Capture the cell that displays the provided text and extract its (X, Y) central coordinate. 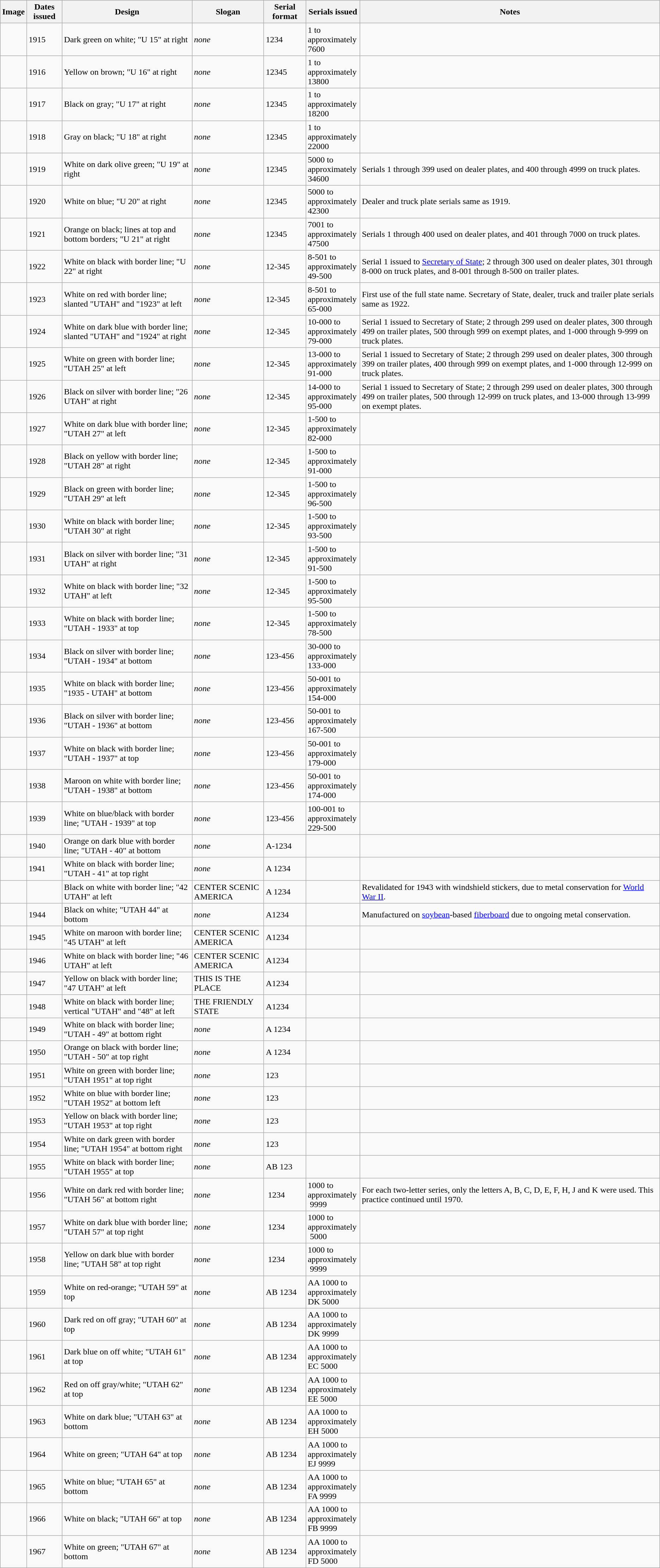
1945 (44, 937)
50-001 to approximately 154-000 (333, 688)
White on black with border line; "UTAH 30" at right (127, 526)
Yellow on dark blue with border line; "UTAH 58" at top right (127, 1259)
1-500 to approximately 91-000 (333, 461)
1919 (44, 169)
Dates issued (44, 12)
1932 (44, 591)
1962 (44, 1389)
1933 (44, 623)
Revalidated for 1943 with windshield stickers, due to metal conservation for World War II. (510, 892)
1948 (44, 1007)
1959 (44, 1292)
1928 (44, 461)
1 to approximately 22000 (333, 137)
50-001 to approximately 167-500 (333, 721)
1 to approximately 13800 (333, 72)
30-000 to approximately 133-000 (333, 656)
Dark green on white; "U 15" at right (127, 39)
White on blue/black with border line; "UTAH - 1939" at top (127, 818)
13-000 to approximately 91-000 (333, 364)
Dark red on off gray; "UTAH 60" at top (127, 1324)
Yellow on brown; "U 16" at right (127, 72)
1966 (44, 1519)
First use of the full state name. Secretary of State, dealer, truck and trailer plate serials same as 1922. (510, 299)
THIS IS THE PLACE (228, 983)
AA 1000 to approximately FB 9999 (333, 1519)
AA 1000 to approximately DK 9999 (333, 1324)
White on black with border line; "32 UTAH" at left (127, 591)
1940 (44, 846)
1924 (44, 331)
1918 (44, 137)
Serials 1 through 399 used on dealer plates, and 400 through 4999 on truck plates. (510, 169)
White on blue; "UTAH 65" at bottom (127, 1487)
1921 (44, 234)
1923 (44, 299)
1915 (44, 39)
White on green; "UTAH 64" at top (127, 1454)
White on black with border line; "UTAH - 49" at bottom right (127, 1029)
Design (127, 12)
10-000 to approximately 79-000 (333, 331)
AA 1000 to approximately EC 5000 (333, 1357)
1916 (44, 72)
1952 (44, 1098)
White on black with border line; "1935 - UTAH" at bottom (127, 688)
Manufactured on soybean-based fiberboard due to ongoing metal conservation. (510, 915)
1967 (44, 1551)
White on dark red with border line; "UTAH 56" at bottom right (127, 1194)
Black on white with border line; "42 UTAH" at left (127, 892)
Black on silver with border line; "26 UTAH" at right (127, 396)
White on black with border line; "U 22" at right (127, 266)
White on maroon with border line; "45 UTAH" at left (127, 937)
1947 (44, 983)
Maroon on white with border line; "UTAH - 1938" at bottom (127, 786)
Image (13, 12)
1-500 to approximately 78-500 (333, 623)
White on dark olive green; "U 19" at right (127, 169)
White on red with border line; slanted "UTAH" and "1923" at left (127, 299)
1917 (44, 104)
1956 (44, 1194)
1-500 to approximately 93-500 (333, 526)
AA 1000 to approximately FD 5000 (333, 1551)
1000 to approximately 5000 (333, 1227)
White on dark blue with border line; "UTAH 27" at left (127, 429)
Red on off gray/white; "UTAH 62" at top (127, 1389)
1955 (44, 1167)
AA 1000 to approximately EH 5000 (333, 1422)
White on dark blue; "UTAH 63" at bottom (127, 1422)
Orange on dark blue with border line; "UTAH - 40" at bottom (127, 846)
Slogan (228, 12)
7001 to approximately 47500 (333, 234)
1960 (44, 1324)
1944 (44, 915)
50-001 to approximately 179-000 (333, 753)
1931 (44, 559)
1-500 to approximately 82-000 (333, 429)
White on blue; "U 20" at right (127, 202)
1935 (44, 688)
White on green with border line; "UTAH 25" at left (127, 364)
1-500 to approximately 96-500 (333, 494)
1954 (44, 1144)
1922 (44, 266)
Serials 1 through 400 used on dealer plates, and 401 through 7000 on truck plates. (510, 234)
1961 (44, 1357)
1953 (44, 1121)
Orange on black; lines at top and bottom borders; "U 21" at right (127, 234)
5000 to approximately 34600 (333, 169)
1951 (44, 1075)
1965 (44, 1487)
AA 1000 to approximately EE 5000 (333, 1389)
Yellow on black with border line; "UTAH 1953" at top right (127, 1121)
1926 (44, 396)
White on dark blue with border line; slanted "UTAH" and "1924" at right (127, 331)
1939 (44, 818)
100-001 to approximately 229-500 (333, 818)
1949 (44, 1029)
1927 (44, 429)
1958 (44, 1259)
Black on yellow with border line; "UTAH 28" at right (127, 461)
Black on silver with border line; "UTAH - 1936" at bottom (127, 721)
1938 (44, 786)
White on green; "UTAH 67" at bottom (127, 1551)
Notes (510, 12)
1963 (44, 1422)
8-501 to approximately 65-000 (333, 299)
White on black with border line; "UTAH - 1933" at top (127, 623)
8-501 to approximately 49-500 (333, 266)
1964 (44, 1454)
1925 (44, 364)
Serials issued (333, 12)
1950 (44, 1052)
14-000 to approximately 95-000 (333, 396)
Dealer and truck plate serials same as 1919. (510, 202)
1920 (44, 202)
Black on white; "UTAH 44" at bottom (127, 915)
1941 (44, 868)
AA 1000 to approximately EJ 9999 (333, 1454)
AA 1000 to approximately FA 9999 (333, 1487)
White on green with border line; "UTAH 1951" at top right (127, 1075)
Dark blue on off white; "UTAH 61" at top (127, 1357)
A-1234 (285, 846)
White on black with border line; "46 UTAH" at left (127, 961)
1934 (44, 656)
White on black with border line; "UTAH 1955" at top (127, 1167)
For each two-letter series, only the letters A, B, C, D, E, F, H, J and K were used. This practice continued until 1970. (510, 1194)
Yellow on black with border line; "47 UTAH" at left (127, 983)
1937 (44, 753)
White on black with border line; "UTAH - 41" at top right (127, 868)
Serial format (285, 12)
1946 (44, 961)
White on red-orange; "UTAH 59" at top (127, 1292)
White on black with border line; vertical "UTAH" and "48" at left (127, 1007)
1929 (44, 494)
Orange on black with border line; "UTAH - 50" at top right (127, 1052)
White on dark green with border line; "UTAH 1954" at bottom right (127, 1144)
1-500 to approximately 95-500 (333, 591)
1936 (44, 721)
1-500 to approximately 91-500 (333, 559)
Black on gray; "U 17" at right (127, 104)
Black on silver with border line; "31 UTAH" at right (127, 559)
1957 (44, 1227)
THE FRIENDLY STATE (228, 1007)
White on dark blue with border line; "UTAH 57" at top right (127, 1227)
White on black; "UTAH 66" at top (127, 1519)
Black on silver with border line; "UTAH - 1934" at bottom (127, 656)
Gray on black; "U 18" at right (127, 137)
1930 (44, 526)
AB 123 (285, 1167)
1 to approximately 7600 (333, 39)
50-001 to approximately 174-000 (333, 786)
1 to approximately 18200 (333, 104)
Black on green with border line; "UTAH 29" at left (127, 494)
White on black with border line; "UTAH - 1937" at top (127, 753)
White on blue with border line; "UTAH 1952" at bottom left (127, 1098)
5000 to approximately 42300 (333, 202)
AA 1000 to approximately DK 5000 (333, 1292)
